Capture the cell that displays the provided text and extract its (x, y) central coordinate. 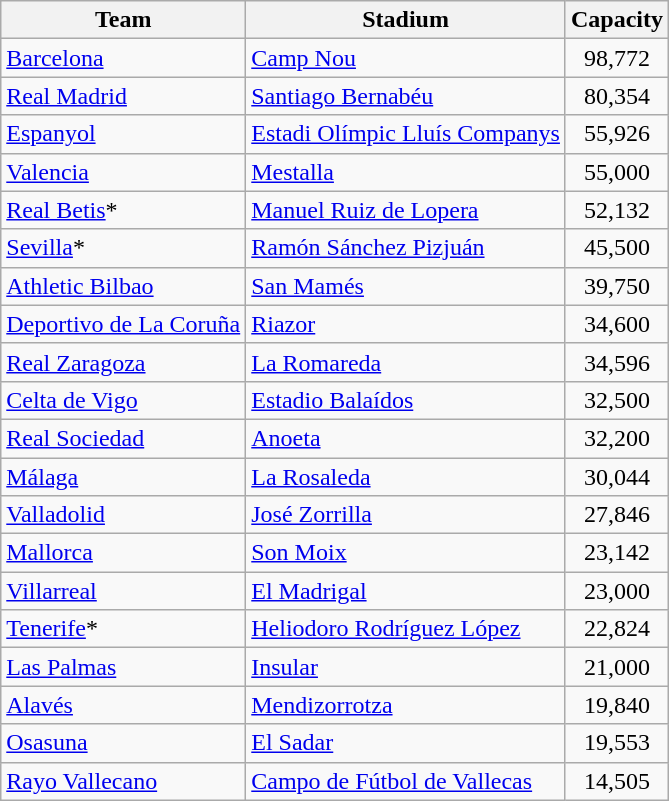
23,000 (616, 591)
21,000 (616, 667)
Rayo Vallecano (124, 781)
Tenerife* (124, 629)
23,142 (616, 553)
Real Madrid (124, 96)
Villarreal (124, 591)
El Sadar (406, 743)
Deportivo de La Coruña (124, 324)
39,750 (616, 286)
Capacity (616, 20)
Barcelona (124, 58)
José Zorrilla (406, 515)
Estadi Olímpic Lluís Companys (406, 134)
Manuel Ruiz de Lopera (406, 210)
Real Betis* (124, 210)
Insular (406, 667)
La Rosaleda (406, 477)
El Madrigal (406, 591)
Valladolid (124, 515)
Athletic Bilbao (124, 286)
80,354 (616, 96)
La Romareda (406, 362)
Team (124, 20)
Riazor (406, 324)
19,553 (616, 743)
Estadio Balaídos (406, 400)
52,132 (616, 210)
32,200 (616, 438)
22,824 (616, 629)
Málaga (124, 477)
Camp Nou (406, 58)
34,596 (616, 362)
Heliodoro Rodríguez López (406, 629)
55,000 (616, 172)
19,840 (616, 705)
Osasuna (124, 743)
Real Sociedad (124, 438)
Ramón Sánchez Pizjuán (406, 248)
Mallorca (124, 553)
Campo de Fútbol de Vallecas (406, 781)
Valencia (124, 172)
Espanyol (124, 134)
27,846 (616, 515)
Santiago Bernabéu (406, 96)
55,926 (616, 134)
98,772 (616, 58)
San Mamés (406, 286)
Sevilla* (124, 248)
Mendizorrotza (406, 705)
Son Moix (406, 553)
Celta de Vigo (124, 400)
Anoeta (406, 438)
34,600 (616, 324)
30,044 (616, 477)
32,500 (616, 400)
14,505 (616, 781)
Real Zaragoza (124, 362)
45,500 (616, 248)
Las Palmas (124, 667)
Alavés (124, 705)
Mestalla (406, 172)
Stadium (406, 20)
